Detect which cell encompasses the target text, then output its [X, Y] center coordinate. 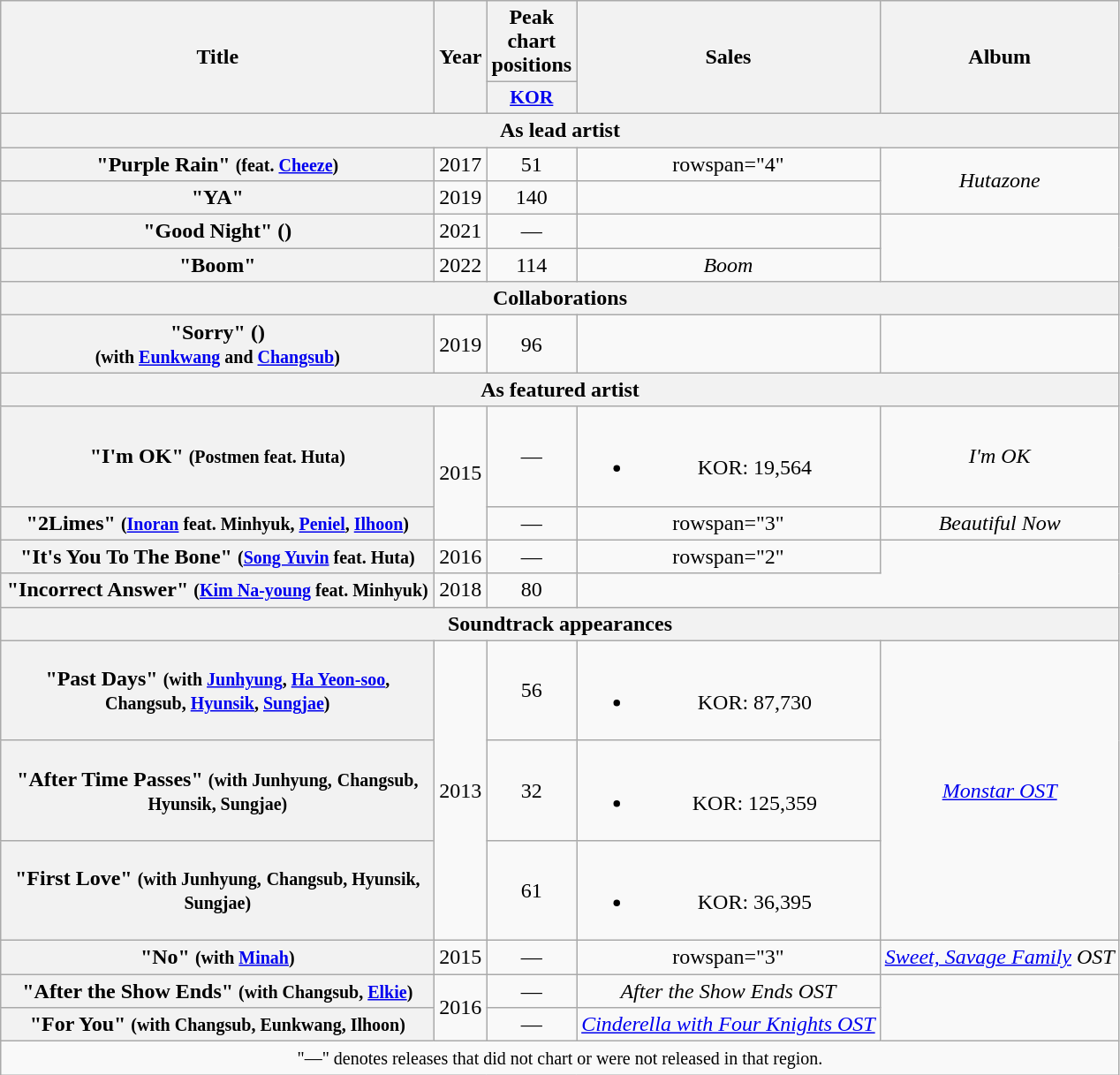
As lead artist [560, 130]
I'm OK [1000, 456]
"YA" [217, 198]
140 [532, 198]
Soundtrack appearances [560, 624]
Album [1000, 57]
"Purple Rain" (feat. Cheeze) [217, 163]
2022 [461, 265]
Cinderella with Four Knights OST [729, 1025]
Sweet, Savage Family OST [1000, 957]
Collaborations [560, 299]
"Sorry" () (with Eunkwang and Changsub) [217, 344]
"Boom" [217, 265]
51 [532, 163]
"I'm OK" (Postmen feat. Huta) [217, 456]
KOR: 87,730 [729, 691]
Monstar OST [1000, 790]
Peak chart positions [532, 42]
2013 [461, 790]
rowspan="2" [729, 556]
"After the Show Ends" (with Changsub, Elkie) [217, 990]
KOR: 36,395 [729, 890]
Sales [729, 57]
"Incorrect Answer" (Kim Na-young feat. Minhyuk) [217, 590]
Title [217, 57]
"—" denotes releases that did not chart or were not released in that region. [560, 1058]
56 [532, 691]
80 [532, 590]
"After Time Passes" (with Junhyung, Changsub, Hyunsik, Sungjae) [217, 790]
"2Limes" (Inoran feat. Minhyuk, Peniel, Ilhoon) [217, 523]
61 [532, 890]
Hutazone [1000, 180]
KOR: 125,359 [729, 790]
Year [461, 57]
"Past Days" (with Junhyung, Ha Yeon-soo, Changsub, Hyunsik, Sungjae) [217, 691]
KOR [532, 98]
2017 [461, 163]
"Good Night" () [217, 231]
rowspan="4" [729, 163]
KOR: 19,564 [729, 456]
"No" (with Minah) [217, 957]
As featured artist [560, 390]
"First Love" (with Junhyung, Changsub, Hyunsik, Sungjae) [217, 890]
Boom [729, 265]
2018 [461, 590]
Beautiful Now [1000, 523]
96 [532, 344]
32 [532, 790]
114 [532, 265]
"For You" (with Changsub, Eunkwang, Ilhoon) [217, 1025]
"It's You To The Bone" (Song Yuvin feat. Huta) [217, 556]
2021 [461, 231]
After the Show Ends OST [729, 990]
